Extract the [X, Y] coordinate from the center of the cell holding the provided text.  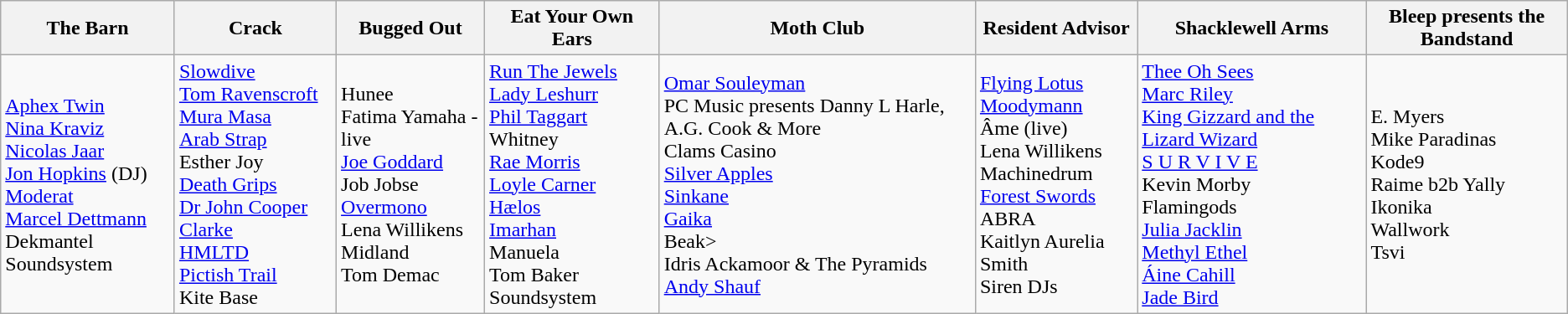
Omar SouleymanPC Music presents Danny L Harle, A.G. Cook & MoreClams CasinoSilver ApplesSinkaneGaikaBeak>Idris Ackamoor & The PyramidsAndy Shauf [818, 184]
Bleep presents the Bandstand [1467, 28]
Aphex TwinNina KravizNicolas JaarJon Hopkins (DJ)ModeratMarcel DettmannDekmantel Soundsystem [88, 184]
Moth Club [818, 28]
Resident Advisor [1055, 28]
Flying LotusMoodymannÂme (live)Lena WillikensMachinedrumForest SwordsABRAKaitlyn Aurelia SmithSiren DJs [1055, 184]
SlowdiveTom RavenscroftMura MasaArab StrapEsther JoyDeath GripsDr John Cooper ClarkeHMLTDPictish TrailKite Base [255, 184]
Bugged Out [410, 28]
Eat Your Own Ears [573, 28]
The Barn [88, 28]
E. MyersMike ParadinasKode9Raime b2b YallyIkonikaWallworkTsvi [1467, 184]
HuneeFatima Yamaha - liveJoe GoddardJob JobseOvermonoLena WillikensMidlandTom Demac [410, 184]
Shacklewell Arms [1251, 28]
Thee Oh SeesMarc RileyKing Gizzard and the Lizard WizardS U R V I V EKevin MorbyFlamingodsJulia JacklinMethyl EthelÁine CahillJade Bird [1251, 184]
Crack [255, 28]
Run The JewelsLady LeshurrPhil TaggartWhitneyRae MorrisLoyle CarnerHælosImarhanManuelaTom Baker Soundsystem [573, 184]
